Search for the cell housing the specified text and yield its [x, y] center coordinate. 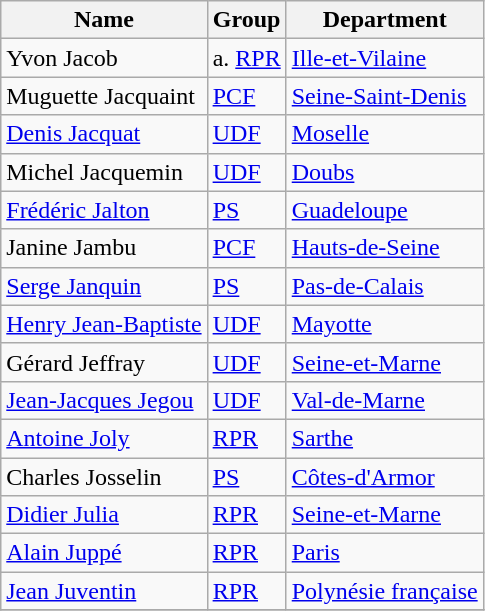
Michel Jacquemin [104, 172]
Pas-de-Calais [384, 286]
Jean-Jacques Jegou [104, 400]
Moselle [384, 134]
Paris [384, 553]
Polynésie française [384, 591]
Val-de-Marne [384, 400]
Doubs [384, 172]
Alain Juppé [104, 553]
Sarthe [384, 438]
Antoine Joly [104, 438]
Frédéric Jalton [104, 210]
Janine Jambu [104, 248]
Henry Jean-Baptiste [104, 324]
Seine-Saint-Denis [384, 96]
Côtes-d'Armor [384, 477]
Muguette Jacquaint [104, 96]
a. RPR [246, 58]
Department [384, 20]
Hauts-de-Seine [384, 248]
Didier Julia [104, 515]
Denis Jacquat [104, 134]
Gérard Jeffray [104, 362]
Charles Josselin [104, 477]
Group [246, 20]
Name [104, 20]
Yvon Jacob [104, 58]
Serge Janquin [104, 286]
Mayotte [384, 324]
Ille-et-Vilaine [384, 58]
Jean Juventin [104, 591]
Guadeloupe [384, 210]
